Locate the cell with the specified text and output its (x, y) center coordinate. 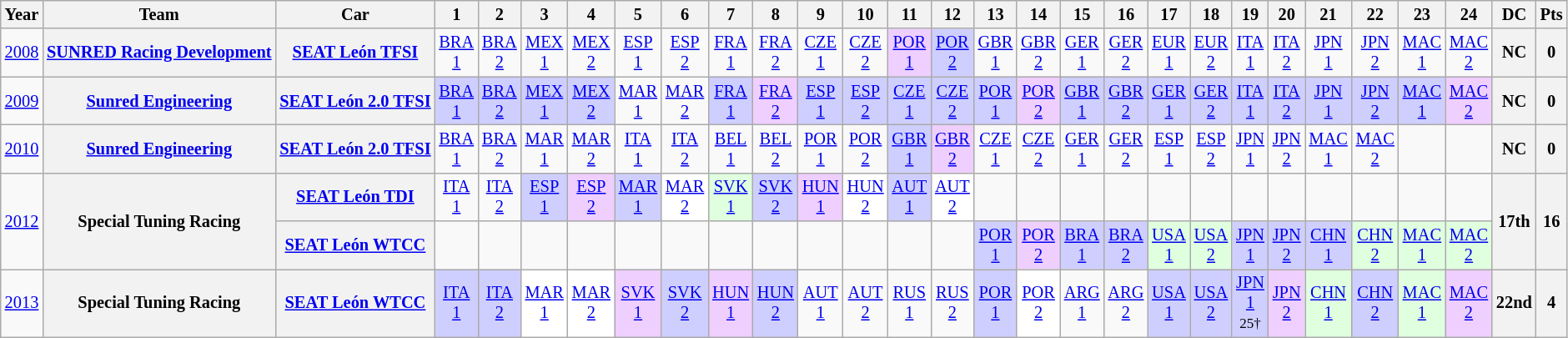
8 (776, 14)
15 (1083, 14)
18 (1211, 14)
Team (158, 14)
13 (996, 14)
RUS1 (909, 303)
1 (456, 14)
DC (1515, 14)
14 (1038, 14)
22nd (1515, 303)
ARG1 (1083, 303)
Car (355, 14)
6 (685, 14)
17 (1168, 14)
2009 (22, 101)
24 (1469, 14)
2012 (22, 220)
BEL2 (776, 149)
SEAT León TDI (355, 197)
2010 (22, 149)
ARG2 (1126, 303)
2 (500, 14)
SEAT León TFSI (355, 53)
2008 (22, 53)
RUS2 (952, 303)
11 (909, 14)
Pts (1551, 14)
17th (1515, 220)
Year (22, 14)
10 (866, 14)
21 (1328, 14)
23 (1422, 14)
SUNRED Racing Development (158, 53)
JPN125† (1250, 303)
9 (821, 14)
22 (1375, 14)
19 (1250, 14)
EUR2 (1211, 53)
5 (638, 14)
2013 (22, 303)
12 (952, 14)
3 (545, 14)
EUR1 (1168, 53)
20 (1287, 14)
7 (731, 14)
BEL1 (731, 149)
